Return the (x, y) coordinate for the center point of the cell that contains the specified text.  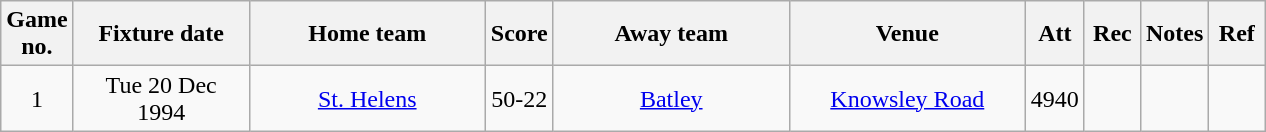
Score (519, 34)
Knowsley Road (907, 98)
Game no. (37, 34)
Rec (1112, 34)
1 (37, 98)
Batley (671, 98)
Att (1054, 34)
Tue 20 Dec 1994 (161, 98)
4940 (1054, 98)
Notes (1174, 34)
Venue (907, 34)
Ref (1237, 34)
Away team (671, 34)
Fixture date (161, 34)
50-22 (519, 98)
Home team (367, 34)
St. Helens (367, 98)
